Capture the cell that displays the provided text and extract its (X, Y) central coordinate. 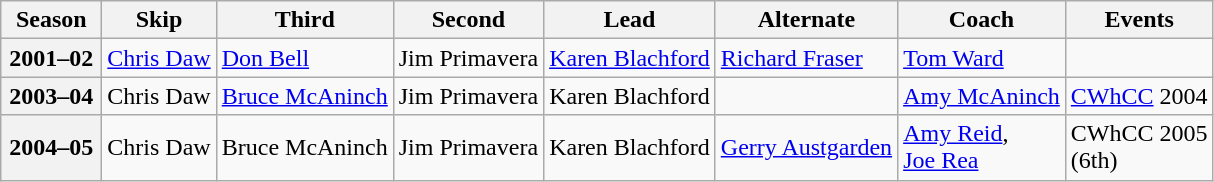
Lead (630, 20)
2001–02 (52, 58)
Alternate (806, 20)
Events (1139, 20)
CWhCC 2004 (1139, 96)
2004–05 (52, 148)
Don Bell (304, 58)
Third (304, 20)
Season (52, 20)
Second (468, 20)
Tom Ward (982, 58)
Richard Fraser (806, 58)
Skip (159, 20)
2003–04 (52, 96)
Amy McAninch (982, 96)
Coach (982, 20)
Gerry Austgarden (806, 148)
Amy Reid,Joe Rea (982, 148)
CWhCC 2005 (6th) (1139, 148)
